Determine the [x, y] coordinate at the center of the cell enclosing the given text.  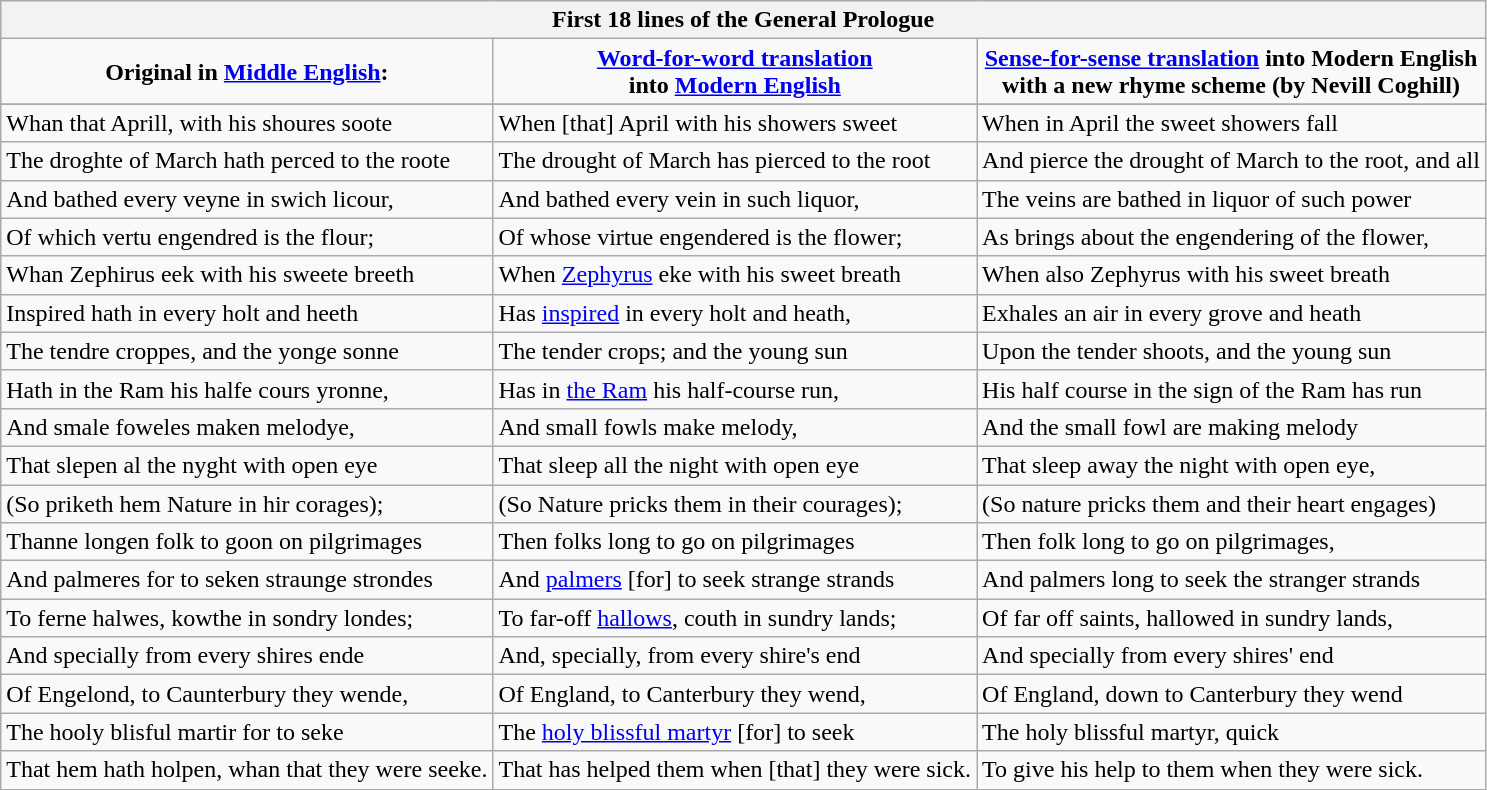
That sleep away the night with open eye, [1232, 465]
(So priketh hem Nature in hir corages); [247, 503]
To ferne halwes, kowthe in sondry londes; [247, 618]
Has in the Ram his half-course run, [735, 389]
Then folk long to go on pilgrimages, [1232, 542]
That has helped them when [that] they were sick. [735, 770]
And the small fowl are making melody [1232, 427]
Of England, down to Canterbury they wend [1232, 694]
The veins are bathed in liquor of such power [1232, 199]
Upon the tender shoots, and the young sun [1232, 351]
And bathed every veyne in swich licour, [247, 199]
When also Zephyrus with his sweet breath [1232, 275]
And palmers long to seek the stranger strands [1232, 580]
Word-for-word translation into Modern English [735, 72]
(So nature pricks them and their heart engages) [1232, 503]
Hath in the Ram his halfe cours yronne, [247, 389]
Then folks long to go on pilgrimages [735, 542]
When [that] April with his showers sweet [735, 123]
The tendre croppes, and the yonge sonne [247, 351]
And palmers [for] to seek strange strands [735, 580]
As brings about the engendering of the flower, [1232, 237]
When Zephyrus eke with his sweet breath [735, 275]
Of far off saints, hallowed in sundry lands, [1232, 618]
And small fowls make melody, [735, 427]
His half course in the sign of the Ram has run [1232, 389]
And, specially, from every shire's end [735, 656]
When in April the sweet showers fall [1232, 123]
Original in Middle English: [247, 72]
That slepen al the nyght with open eye [247, 465]
Of which vertu engendred is the flour; [247, 237]
First 18 lines of the General Prologue [744, 20]
Thanne longen folk to goon on pilgrimages [247, 542]
To give his help to them when they were sick. [1232, 770]
Inspired hath in every holt and heeth [247, 313]
Whan Zephirus eek with his sweete breeth [247, 275]
And specially from every shires ende [247, 656]
That hem hath holpen, whan that they were seeke. [247, 770]
And smale foweles maken melodye, [247, 427]
And bathed every vein in such liquor, [735, 199]
The droghte of March hath perced to the roote [247, 161]
Of whose virtue engendered is the flower; [735, 237]
Sense-for-sense translation into Modern English with a new rhyme scheme (by Nevill Coghill) [1232, 72]
The drought of March has pierced to the root [735, 161]
And pierce the drought of March to the root, and all [1232, 161]
The holy blissful martyr, quick [1232, 732]
The hooly blisful martir for to seke [247, 732]
That sleep all the night with open eye [735, 465]
Exhales an air in every grove and heath [1232, 313]
(So Nature pricks them in their courages); [735, 503]
Of Engelond, to Caunterbury they wende, [247, 694]
Of England, to Canterbury they wend, [735, 694]
The holy blissful martyr [for] to seek [735, 732]
The tender crops; and the young sun [735, 351]
And palmeres for to seken straunge strondes [247, 580]
Whan that Aprill, with his shoures soote [247, 123]
To far-off hallows, couth in sundry lands; [735, 618]
Has inspired in every holt and heath, [735, 313]
And specially from every shires' end [1232, 656]
